Locate the cell with the specified text and output its (X, Y) center coordinate. 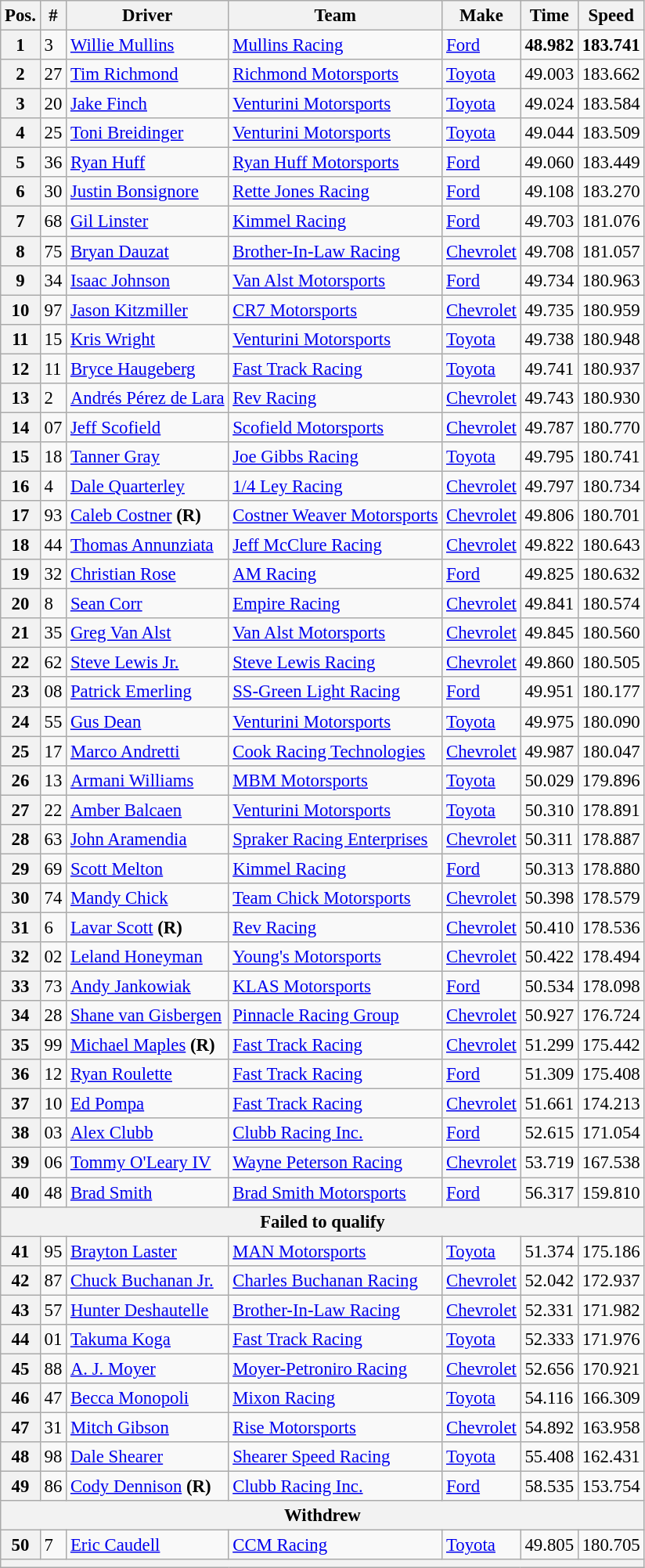
Tanner Gray (147, 457)
178.887 (611, 840)
58.535 (550, 1487)
180.574 (611, 604)
180.937 (611, 369)
Mullins Racing (335, 45)
175.186 (611, 1251)
181.057 (611, 251)
180.959 (611, 310)
171.976 (611, 1340)
52.615 (550, 1134)
49.797 (550, 486)
Ryan Roulette (147, 1074)
Gus Dean (147, 721)
49.845 (550, 633)
Ed Pompa (147, 1104)
180.705 (611, 1545)
50.422 (550, 957)
153.754 (611, 1487)
180.701 (611, 516)
178.579 (611, 898)
Bryan Dauzat (147, 251)
52.656 (550, 1368)
Chuck Buchanan Jr. (147, 1280)
180.090 (611, 721)
178.494 (611, 957)
Takuma Koga (147, 1340)
KLAS Motorsports (335, 987)
49.825 (550, 574)
Mitch Gibson (147, 1427)
49.108 (550, 192)
Spraker Racing Enterprises (335, 840)
SS-Green Light Racing (335, 692)
178.098 (611, 987)
40 (20, 1192)
Leland Honeyman (147, 957)
Jeff Scofield (147, 427)
166.309 (611, 1398)
75 (53, 251)
41 (20, 1251)
Time (550, 16)
175.408 (611, 1074)
183.270 (611, 192)
Make (481, 16)
Greg Van Alst (147, 633)
50.534 (550, 987)
51.374 (550, 1251)
176.724 (611, 1016)
181.076 (611, 221)
52.042 (550, 1280)
Brayton Laster (147, 1251)
Costner Weaver Motorsports (335, 516)
Isaac Johnson (147, 280)
48.982 (550, 45)
01 (53, 1340)
03 (53, 1134)
26 (20, 780)
43 (20, 1310)
183.584 (611, 104)
51.309 (550, 1074)
49.795 (550, 457)
Marco Andretti (147, 751)
99 (53, 1045)
172.937 (611, 1280)
08 (53, 692)
14 (20, 427)
97 (53, 310)
Tim Richmond (147, 74)
02 (53, 957)
53.719 (550, 1163)
5 (20, 163)
Gil Linster (147, 221)
A. J. Moyer (147, 1368)
69 (53, 869)
50.398 (550, 898)
Ryan Huff Motorsports (335, 163)
180.741 (611, 457)
MBM Motorsports (335, 780)
Wayne Peterson Racing (335, 1163)
50.927 (550, 1016)
178.891 (611, 810)
49.738 (550, 339)
180.632 (611, 574)
Brad Smith (147, 1192)
54.116 (550, 1398)
178.536 (611, 927)
Richmond Motorsports (335, 74)
52.331 (550, 1310)
24 (20, 721)
Rise Motorsports (335, 1427)
180.930 (611, 398)
Lavar Scott (R) (147, 927)
49.060 (550, 163)
93 (53, 516)
Amber Balcaen (147, 810)
50.313 (550, 869)
Willie Mullins (147, 45)
Joe Gibbs Racing (335, 457)
Scofield Motorsports (335, 427)
51.661 (550, 1104)
Steve Lewis Racing (335, 663)
49.003 (550, 74)
163.958 (611, 1427)
19 (20, 574)
39 (20, 1163)
38 (20, 1134)
Pinnacle Racing Group (335, 1016)
180.770 (611, 427)
86 (53, 1487)
Team (335, 16)
62 (53, 663)
68 (53, 221)
Steve Lewis Jr. (147, 663)
49.044 (550, 133)
Jeff McClure Racing (335, 545)
CR7 Motorsports (335, 310)
Speed (611, 16)
49.860 (550, 663)
55 (53, 721)
07 (53, 427)
183.662 (611, 74)
Becca Monopoli (147, 1398)
Brad Smith Motorsports (335, 1192)
180.963 (611, 280)
179.896 (611, 780)
174.213 (611, 1104)
49 (20, 1487)
180.560 (611, 633)
98 (53, 1457)
170.921 (611, 1368)
Team Chick Motorsports (335, 898)
Empire Racing (335, 604)
51.299 (550, 1045)
John Aramendia (147, 840)
183.509 (611, 133)
49.822 (550, 545)
Young's Motorsports (335, 957)
50 (20, 1545)
Ryan Huff (147, 163)
63 (53, 840)
29 (20, 869)
Andrés Pérez de Lara (147, 398)
Driver (147, 16)
180.643 (611, 545)
1/4 Ley Racing (335, 486)
180.948 (611, 339)
95 (53, 1251)
50.310 (550, 810)
Eric Caudell (147, 1545)
49.787 (550, 427)
46 (20, 1398)
Scott Melton (147, 869)
23 (20, 692)
Thomas Annunziata (147, 545)
74 (53, 898)
55.408 (550, 1457)
52.333 (550, 1340)
Jason Kitzmiller (147, 310)
Cook Racing Technologies (335, 751)
50.311 (550, 840)
180.047 (611, 751)
9 (20, 280)
162.431 (611, 1457)
49.708 (550, 251)
49.703 (550, 221)
Failed to qualify (322, 1221)
49.987 (550, 751)
49.951 (550, 692)
33 (20, 987)
Cody Dennison (R) (147, 1487)
Christian Rose (147, 574)
Kris Wright (147, 339)
171.982 (611, 1310)
159.810 (611, 1192)
# (53, 16)
183.449 (611, 163)
54.892 (550, 1427)
175.442 (611, 1045)
MAN Motorsports (335, 1251)
Pos. (20, 16)
49.024 (550, 104)
Mandy Chick (147, 898)
Rette Jones Racing (335, 192)
49.805 (550, 1545)
Dale Shearer (147, 1457)
Dale Quarterley (147, 486)
37 (20, 1104)
Toni Breidinger (147, 133)
49.734 (550, 280)
167.538 (611, 1163)
Andy Jankowiak (147, 987)
Patrick Emerling (147, 692)
06 (53, 1163)
Armani Williams (147, 780)
49.975 (550, 721)
49.735 (550, 310)
56.317 (550, 1192)
Shane van Gisbergen (147, 1016)
87 (53, 1280)
Moyer-Petroniro Racing (335, 1368)
Jake Finch (147, 104)
57 (53, 1310)
178.880 (611, 869)
Bryce Haugeberg (147, 369)
50.410 (550, 927)
Justin Bonsignore (147, 192)
Hunter Deshautelle (147, 1310)
50.029 (550, 780)
21 (20, 633)
183.741 (611, 45)
Michael Maples (R) (147, 1045)
Tommy O'Leary IV (147, 1163)
16 (20, 486)
180.505 (611, 663)
AM Racing (335, 574)
171.054 (611, 1134)
Shearer Speed Racing (335, 1457)
49.806 (550, 516)
73 (53, 987)
42 (20, 1280)
Charles Buchanan Racing (335, 1280)
49.841 (550, 604)
49.741 (550, 369)
49.743 (550, 398)
1 (20, 45)
180.734 (611, 486)
180.177 (611, 692)
Alex Clubb (147, 1134)
Caleb Costner (R) (147, 516)
Sean Corr (147, 604)
Mixon Racing (335, 1398)
CCM Racing (335, 1545)
Withdrew (322, 1516)
88 (53, 1368)
45 (20, 1368)
